Output the (x, y) coordinate of the center of the cell containing the given text.  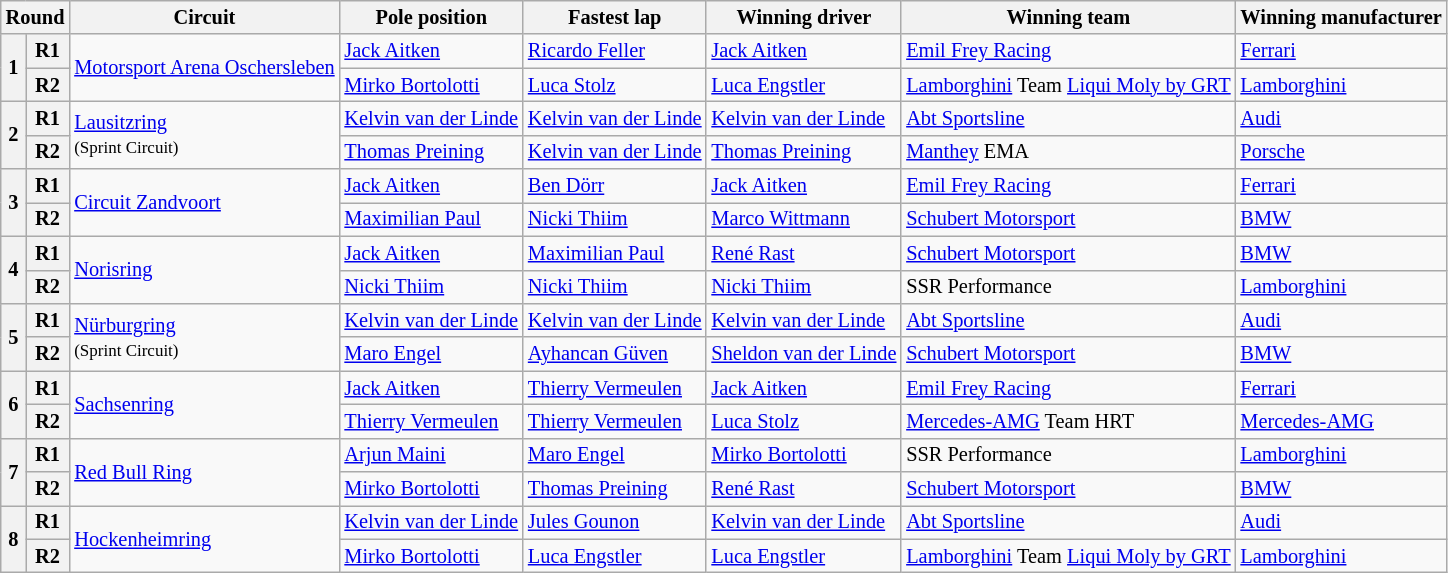
Ricardo Feller (614, 51)
Mercedes-AMG (1342, 421)
Winning driver (804, 17)
Arjun Maini (430, 455)
Hockenheimring (204, 538)
Circuit (204, 17)
5 (14, 336)
Lausitzring(Sprint Circuit) (204, 134)
Pole position (430, 17)
Red Bull Ring (204, 472)
Norisring (204, 270)
Manthey EMA (1068, 152)
Fastest lap (614, 17)
3 (14, 202)
4 (14, 270)
Ayhancan Güven (614, 354)
Porsche (1342, 152)
Round (36, 17)
Nürburgring(Sprint Circuit) (204, 336)
Winning team (1068, 17)
Marco Wittmann (804, 219)
1 (14, 68)
Winning manufacturer (1342, 17)
8 (14, 538)
Circuit Zandvoort (204, 202)
Ben Dörr (614, 186)
Sachsenring (204, 404)
Sheldon van der Linde (804, 354)
Motorsport Arena Oschersleben (204, 68)
Mercedes-AMG Team HRT (1068, 421)
2 (14, 134)
Jules Gounon (614, 522)
6 (14, 404)
7 (14, 472)
